For the text-containing cell, return its midpoint in [X, Y] coordinate format. 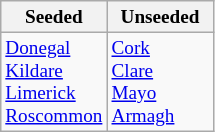
Donegal Kildare Limerick Roscommon [54, 82]
Seeded [54, 17]
Cork Clare Mayo Armagh [160, 82]
Unseeded [160, 17]
